Search for the cell housing the specified text and yield its [X, Y] center coordinate. 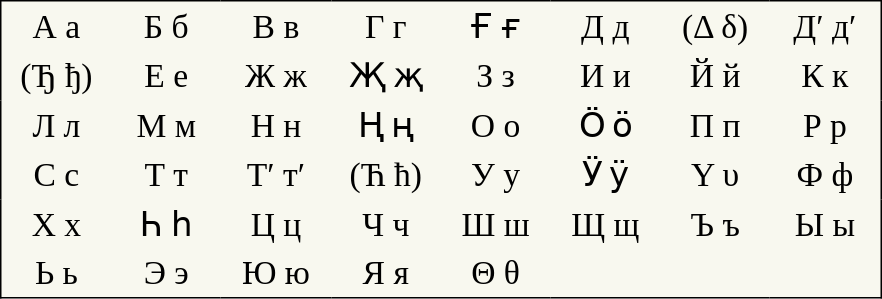
И и [605, 76]
Х х [56, 225]
Ӱ ӱ [605, 175]
О о [496, 125]
П п [715, 125]
Ж ж [276, 76]
Һ һ [166, 225]
В в [276, 26]
Я я [386, 274]
Ф ф [826, 175]
Ч ч [386, 225]
Г г [386, 26]
К к [826, 76]
А а [56, 26]
Ш ш [496, 225]
Ь ь [56, 274]
У у [496, 175]
Щ щ [605, 225]
Т′ т′ [276, 175]
Д′ д′ [826, 26]
Ц ц [276, 225]
(Δ δ) [715, 26]
Е е [166, 76]
Д д [605, 26]
Р р [826, 125]
Ӧ ӧ [605, 125]
Б б [166, 26]
Т т [166, 175]
Υ υ [715, 175]
З з [496, 76]
С с [56, 175]
Ғ ғ [496, 26]
(Ђ ђ) [56, 76]
Җ җ [386, 76]
Й й [715, 76]
Э э [166, 274]
Θ θ [496, 274]
Ю ю [276, 274]
Ң ң [386, 125]
Ъ ъ [715, 225]
Н н [276, 125]
Л л [56, 125]
(Ћ ћ) [386, 175]
Ы ы [826, 225]
М м [166, 125]
